From the cell containing the given text, extract its center point as (X, Y) coordinate. 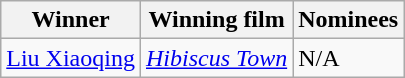
Nominees (348, 20)
Winner (71, 20)
Winning film (216, 20)
Liu Xiaoqing (71, 58)
Hibiscus Town (216, 58)
N/A (348, 58)
